Pinpoint the cell where the given text exists, returning its (x, y) midpoint coordinate. 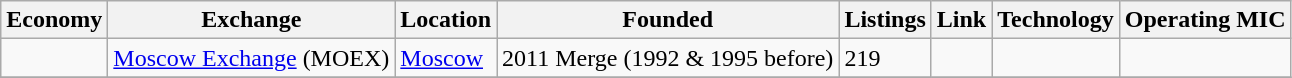
Economy (54, 20)
Moscow Exchange (MOEX) (252, 58)
Location (446, 20)
219 (885, 58)
Listings (885, 20)
Technology (1056, 20)
Exchange (252, 20)
Founded (668, 20)
Link (961, 20)
Moscow (446, 58)
Operating MIC (1205, 20)
2011 Merge (1992 & 1995 before) (668, 58)
